Return the [x, y] coordinate for the center point of the cell that contains the specified text.  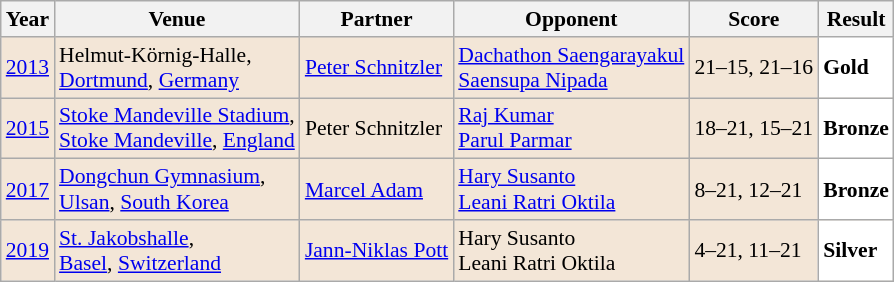
2013 [28, 68]
St. Jakobshalle,Basel, Switzerland [177, 250]
Dachathon Saengarayakul Saensupa Nipada [571, 68]
Dongchun Gymnasium,Ulsan, South Korea [177, 190]
8–21, 12–21 [754, 190]
18–21, 15–21 [754, 128]
Result [856, 19]
21–15, 21–16 [754, 68]
2017 [28, 190]
Partner [376, 19]
Jann-Niklas Pott [376, 250]
Stoke Mandeville Stadium,Stoke Mandeville, England [177, 128]
Opponent [571, 19]
Venue [177, 19]
Helmut-Körnig-Halle,Dortmund, Germany [177, 68]
Marcel Adam [376, 190]
Raj Kumar Parul Parmar [571, 128]
Gold [856, 68]
4–21, 11–21 [754, 250]
2019 [28, 250]
Score [754, 19]
Silver [856, 250]
Year [28, 19]
2015 [28, 128]
